Determine the (X, Y) coordinate at the center of the cell enclosing the given text.  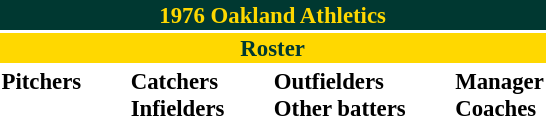
1976 Oakland Athletics (272, 15)
Roster (272, 48)
